Locate the cell with the specified text and output its (x, y) center coordinate. 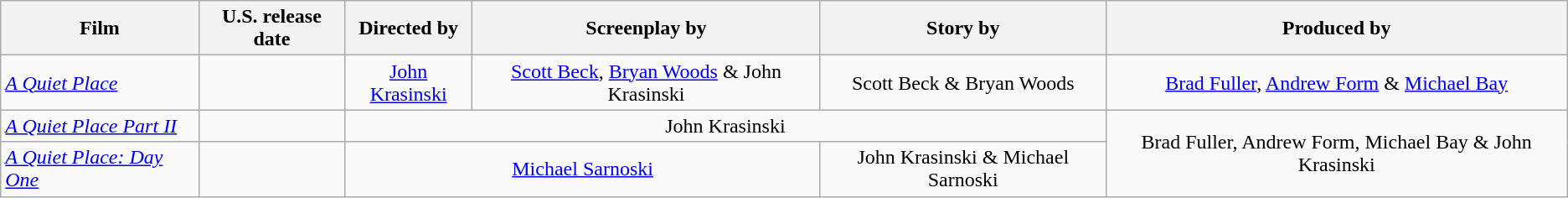
Produced by (1337, 29)
Story by (963, 29)
A Quiet Place Part II (100, 126)
Brad Fuller, Andrew Form & Michael Bay (1337, 82)
Directed by (409, 29)
Scott Beck & Bryan Woods (963, 82)
Brad Fuller, Andrew Form, Michael Bay & John Krasinski (1337, 153)
Film (100, 29)
Scott Beck, Bryan Woods & John Krasinski (646, 82)
A Quiet Place (100, 82)
Michael Sarnoski (583, 169)
A Quiet Place: Day One (100, 169)
U.S. release date (271, 29)
John Krasinski & Michael Sarnoski (963, 169)
Screenplay by (646, 29)
